Scan for the cell matching the given text and deliver its (X, Y) coordinate at center. 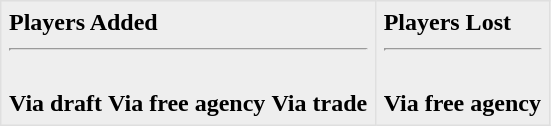
Players Added Via draft Via free agency Via trade (188, 63)
Players Lost Via free agency (462, 63)
